Output the [X, Y] coordinate of the center of the cell containing the given text.  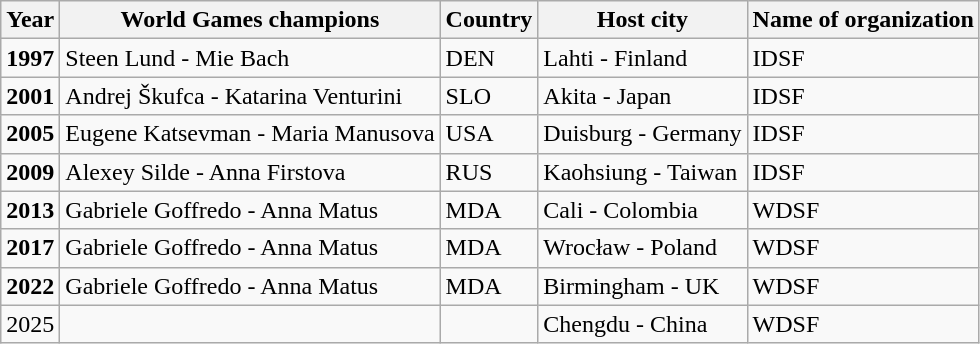
2013 [30, 210]
USA [489, 134]
Cali - Colombia [642, 210]
Host city [642, 20]
DEN [489, 58]
2009 [30, 172]
Birmingham - UK [642, 286]
Duisburg - Germany [642, 134]
Year [30, 20]
2025 [30, 324]
2005 [30, 134]
Chengdu - China [642, 324]
RUS [489, 172]
Steen Lund - Mie Bach [250, 58]
2001 [30, 96]
Name of organization [863, 20]
Alexey Silde - Anna Firstova [250, 172]
2017 [30, 248]
Kaohsiung - Taiwan [642, 172]
1997 [30, 58]
Akita - Japan [642, 96]
World Games champions [250, 20]
Eugene Katsevman - Maria Manusova [250, 134]
Wrocław - Poland [642, 248]
SLO [489, 96]
Country [489, 20]
2022 [30, 286]
Andrej Škufca - Katarina Venturini [250, 96]
Lahti - Finland [642, 58]
